For the text-containing cell, return its midpoint in (X, Y) coordinate format. 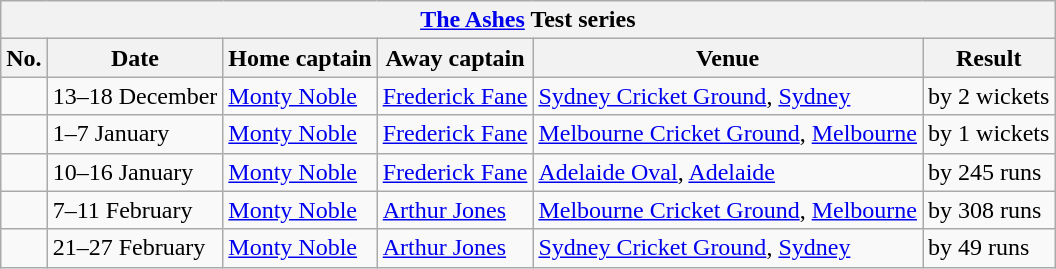
7–11 February (135, 210)
Result (989, 58)
The Ashes Test series (528, 20)
Home captain (300, 58)
13–18 December (135, 96)
Date (135, 58)
1–7 January (135, 134)
by 1 wickets (989, 134)
21–27 February (135, 248)
Away captain (455, 58)
by 308 runs (989, 210)
No. (24, 58)
by 245 runs (989, 172)
Venue (728, 58)
10–16 January (135, 172)
by 2 wickets (989, 96)
Adelaide Oval, Adelaide (728, 172)
by 49 runs (989, 248)
